Return the [X, Y] coordinate for the center point of the cell that contains the specified text.  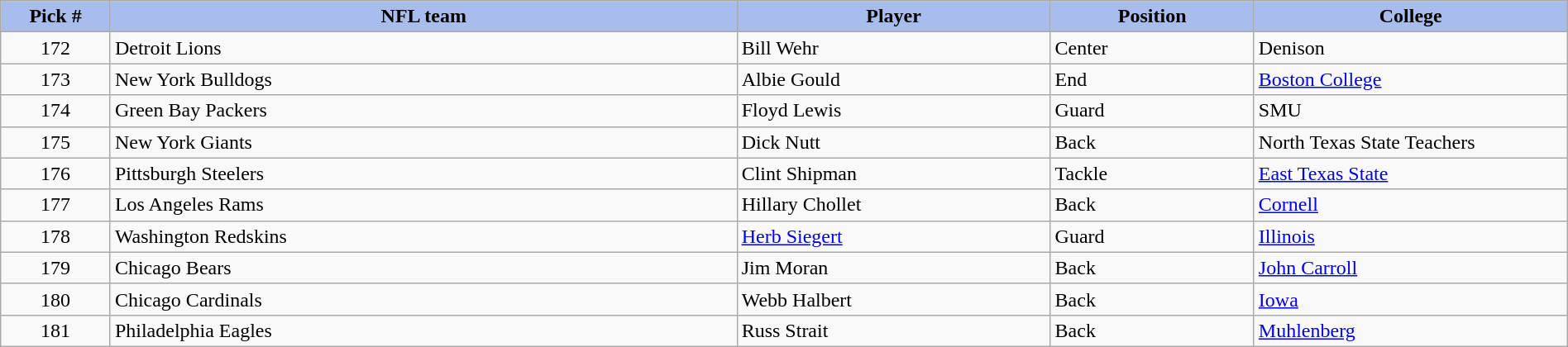
NFL team [423, 17]
John Carroll [1411, 268]
SMU [1411, 111]
Chicago Bears [423, 268]
Chicago Cardinals [423, 299]
Los Angeles Rams [423, 205]
Floyd Lewis [893, 111]
Clint Shipman [893, 173]
Washington Redskins [423, 236]
Jim Moran [893, 268]
North Texas State Teachers [1411, 142]
180 [56, 299]
176 [56, 173]
Tackle [1152, 173]
End [1152, 79]
Detroit Lions [423, 48]
New York Giants [423, 142]
Pittsburgh Steelers [423, 173]
Philadelphia Eagles [423, 330]
178 [56, 236]
College [1411, 17]
Denison [1411, 48]
Player [893, 17]
East Texas State [1411, 173]
175 [56, 142]
181 [56, 330]
Green Bay Packers [423, 111]
177 [56, 205]
173 [56, 79]
Iowa [1411, 299]
Cornell [1411, 205]
Pick # [56, 17]
Position [1152, 17]
Muhlenberg [1411, 330]
Albie Gould [893, 79]
174 [56, 111]
Boston College [1411, 79]
Illinois [1411, 236]
172 [56, 48]
179 [56, 268]
Herb Siegert [893, 236]
Webb Halbert [893, 299]
Bill Wehr [893, 48]
Hillary Chollet [893, 205]
New York Bulldogs [423, 79]
Dick Nutt [893, 142]
Center [1152, 48]
Russ Strait [893, 330]
